Identify which cell holds the provided text, then report its [x, y] central coordinate. 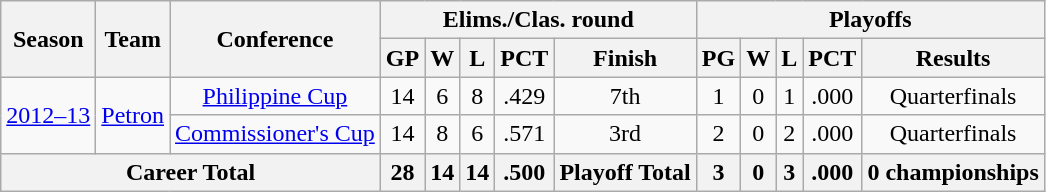
Results [953, 58]
Finish [625, 58]
Career Total [191, 172]
.571 [524, 134]
.429 [524, 96]
Philippine Cup [276, 96]
28 [402, 172]
Team [133, 39]
Commissioner's Cup [276, 134]
PG [718, 58]
Playoff Total [625, 172]
2012–13 [48, 115]
0 championships [953, 172]
Elims./Clas. round [538, 20]
GP [402, 58]
Playoffs [870, 20]
.500 [524, 172]
3rd [625, 134]
Season [48, 39]
Petron [133, 115]
Conference [276, 39]
7th [625, 96]
